Output the (x, y) coordinate of the center of the cell containing the given text.  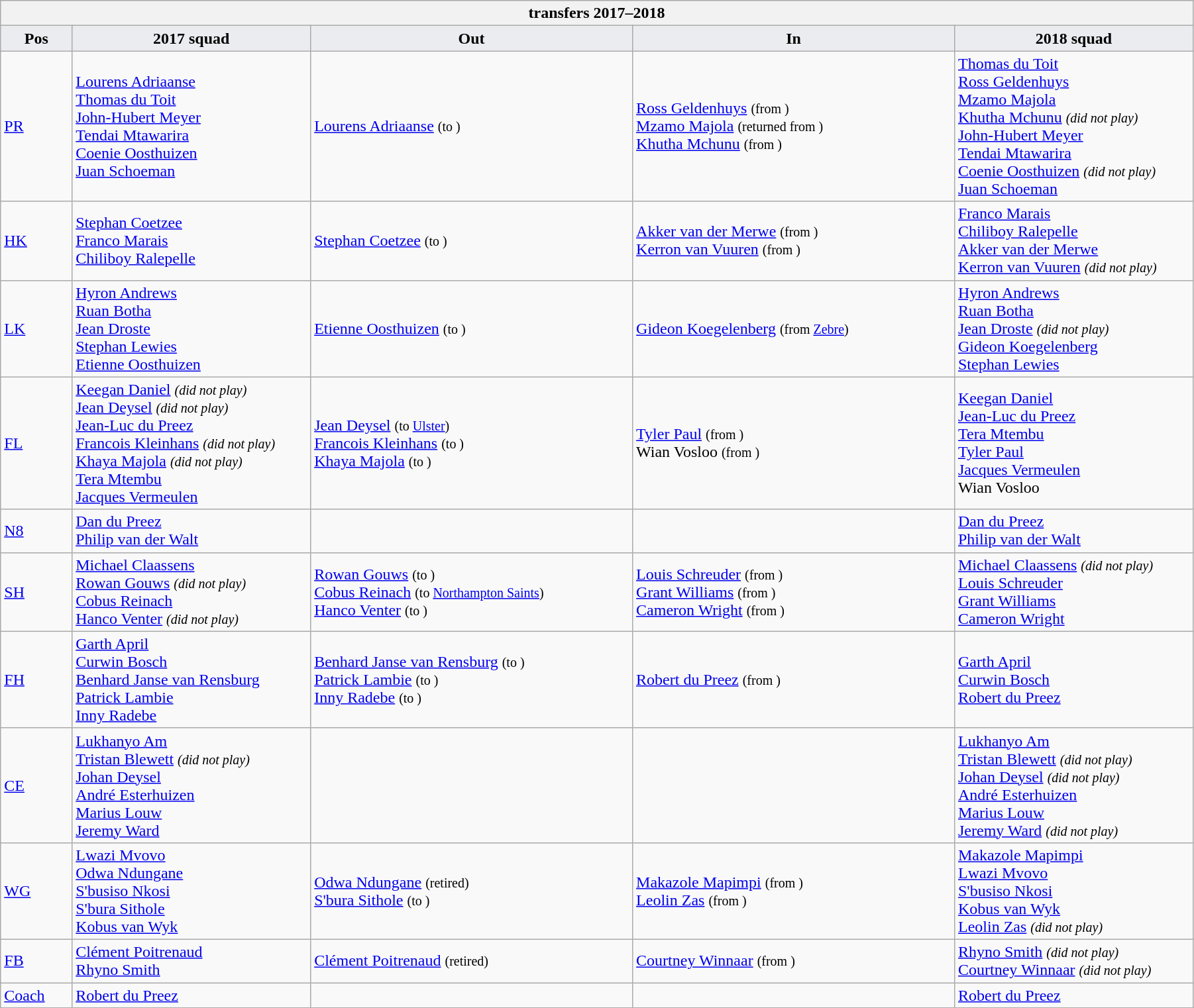
Lukhanyo Am Tristan Blewett (did not play) Johan Deysel (did not play) André Esterhuizen Marius Louw Jeremy Ward (did not play) (1073, 785)
Michael Claassens (did not play) Louis Schreuder Grant Williams Cameron Wright (1073, 592)
Jean Deysel (to Ulster) Francois Kleinhans (to ) Khaya Majola (to ) (472, 443)
Makazole Mapimpi Lwazi Mvovo S'busiso Nkosi Kobus van Wyk Leolin Zas (did not play) (1073, 891)
Lukhanyo Am Tristan Blewett (did not play) Johan Deysel André Esterhuizen Marius Louw Jeremy Ward (191, 785)
Makazole Mapimpi (from ) Leolin Zas (from ) (794, 891)
Rhyno Smith (did not play) Courtney Winnaar (did not play) (1073, 960)
LK (36, 328)
Stephan Coetzee Franco Marais Chiliboy Ralepelle (191, 241)
FH (36, 680)
Keegan Daniel Jean-Luc du Preez Tera Mtembu Tyler Paul Jacques Vermeulen Wian Vosloo (1073, 443)
2018 squad (1073, 38)
Franco Marais Chiliboy Ralepelle Akker van der Merwe Kerron van Vuuren (did not play) (1073, 241)
2017 squad (191, 38)
Etienne Oosthuizen (to ) (472, 328)
Out (472, 38)
Benhard Janse van Rensburg (to ) Patrick Lambie (to ) Inny Radebe (to ) (472, 680)
Akker van der Merwe (from ) Kerron van Vuuren (from ) (794, 241)
SH (36, 592)
In (794, 38)
Pos (36, 38)
FL (36, 443)
Michael Claassens Rowan Gouws (did not play) Cobus Reinach Hanco Venter (did not play) (191, 592)
N8 (36, 531)
Courtney Winnaar (from ) (794, 960)
PR (36, 126)
Tyler Paul (from ) Wian Vosloo (from ) (794, 443)
transfers 2017–2018 (597, 13)
Lourens Adriaanse (to ) (472, 126)
Louis Schreuder (from ) Grant Williams (from ) Cameron Wright (from ) (794, 592)
Stephan Coetzee (to ) (472, 241)
Hyron Andrews Ruan Botha Jean Droste Stephan Lewies Etienne Oosthuizen (191, 328)
Lwazi Mvovo Odwa Ndungane S'busiso Nkosi S'bura Sithole Kobus van Wyk (191, 891)
Coach (36, 995)
Odwa Ndungane (retired) S'bura Sithole (to ) (472, 891)
CE (36, 785)
Clément Poitrenaud (retired) (472, 960)
Hyron Andrews Ruan Botha Jean Droste (did not play) Gideon Koegelenberg Stephan Lewies (1073, 328)
Ross Geldenhuys (from ) Mzamo Majola (returned from ) Khutha Mchunu (from ) (794, 126)
HK (36, 241)
Garth April Curwin Bosch Benhard Janse van Rensburg Patrick Lambie Inny Radebe (191, 680)
WG (36, 891)
Rowan Gouws (to ) Cobus Reinach (to Northampton Saints) Hanco Venter (to ) (472, 592)
Garth April Curwin Bosch Robert du Preez (1073, 680)
FB (36, 960)
Clément Poitrenaud Rhyno Smith (191, 960)
Robert du Preez (from ) (794, 680)
Lourens Adriaanse Thomas du Toit John-Hubert Meyer Tendai Mtawarira Coenie Oosthuizen Juan Schoeman (191, 126)
Gideon Koegelenberg (from Zebre) (794, 328)
